Find where the given text appears and provide that cell's center as [X, Y] coordinate. 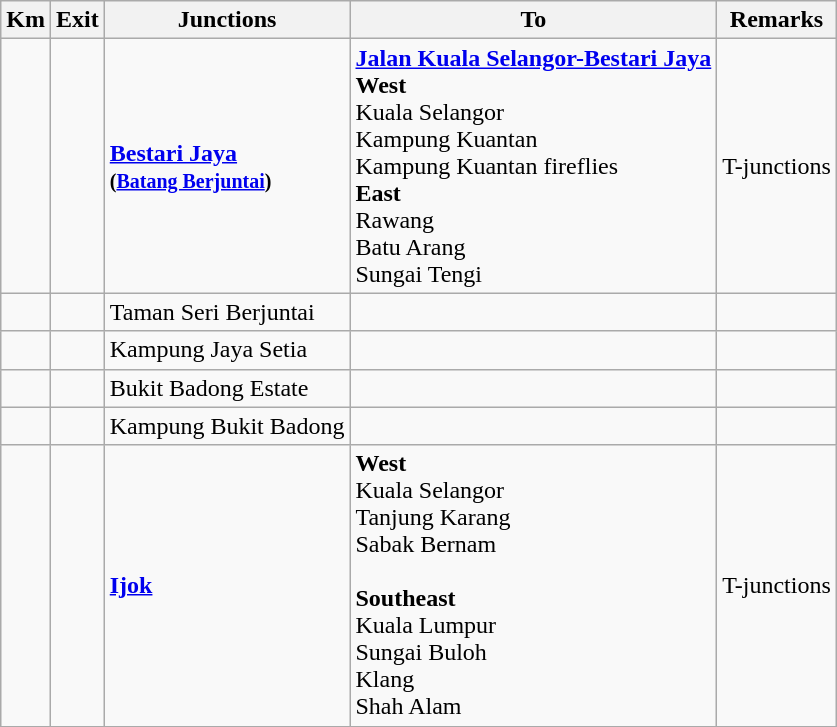
West Kuala Selangor Tanjung Karang Sabak BernamSoutheast Kuala Lumpur Sungai Buloh Klang Shah Alam [534, 586]
To [534, 20]
Kampung Bukit Badong [227, 426]
Remarks [777, 20]
Kampung Jaya Setia [227, 350]
Taman Seri Berjuntai [227, 312]
Jalan Kuala Selangor-Bestari JayaWestKuala SelangorKampung KuantanKampung Kuantan firefliesEastRawangBatu ArangSungai Tengi [534, 166]
Bukit Badong Estate [227, 388]
Bestari Jaya(Batang Berjuntai) [227, 166]
Ijok [227, 586]
Junctions [227, 20]
Exit [77, 20]
Km [26, 20]
